Detect which cell encompasses the target text, then output its [X, Y] center coordinate. 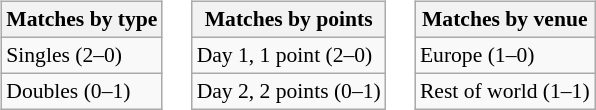
Doubles (0–1) [82, 91]
Singles (2–0) [82, 55]
Rest of world (1–1) [505, 91]
Matches by type [82, 20]
Matches by points [289, 20]
Matches by venue [505, 20]
Day 2, 2 points (0–1) [289, 91]
Europe (1–0) [505, 55]
Day 1, 1 point (2–0) [289, 55]
